Scan for the cell matching the given text and deliver its [x, y] coordinate at center. 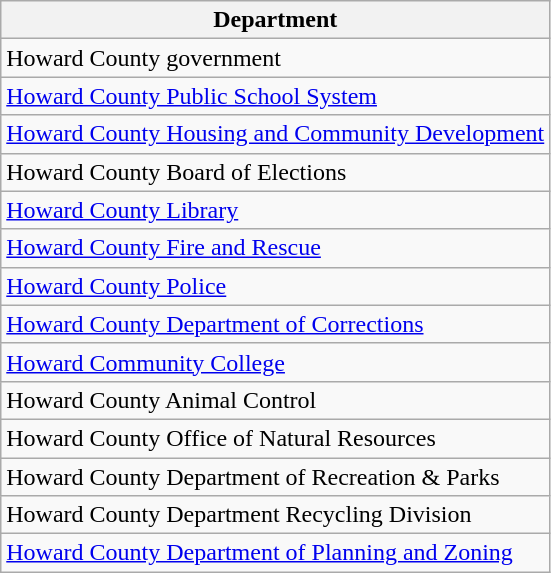
Howard County Public School System [276, 96]
Department [276, 20]
Howard Community College [276, 362]
Howard County Library [276, 210]
Howard County government [276, 58]
Howard County Police [276, 286]
Howard County Department of Corrections [276, 324]
Howard County Board of Elections [276, 172]
Howard County Department of Recreation & Parks [276, 477]
Howard County Housing and Community Development [276, 134]
Howard County Department Recycling Division [276, 515]
Howard County Office of Natural Resources [276, 438]
Howard County Fire and Rescue [276, 248]
Howard County Animal Control [276, 400]
Howard County Department of Planning and Zoning [276, 553]
